Return (x, y) of the center of cell containing provided text 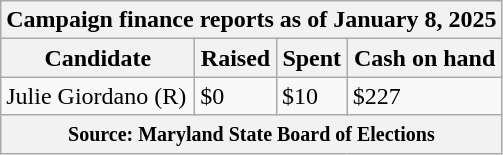
Cash on hand (424, 58)
$10 (312, 96)
Candidate (98, 58)
$227 (424, 96)
$0 (236, 96)
Source: Maryland State Board of Elections (252, 134)
Spent (312, 58)
Julie Giordano (R) (98, 96)
Campaign finance reports as of January 8, 2025 (252, 20)
Raised (236, 58)
